Return the [x, y] coordinate for the center point of the cell that contains the specified text.  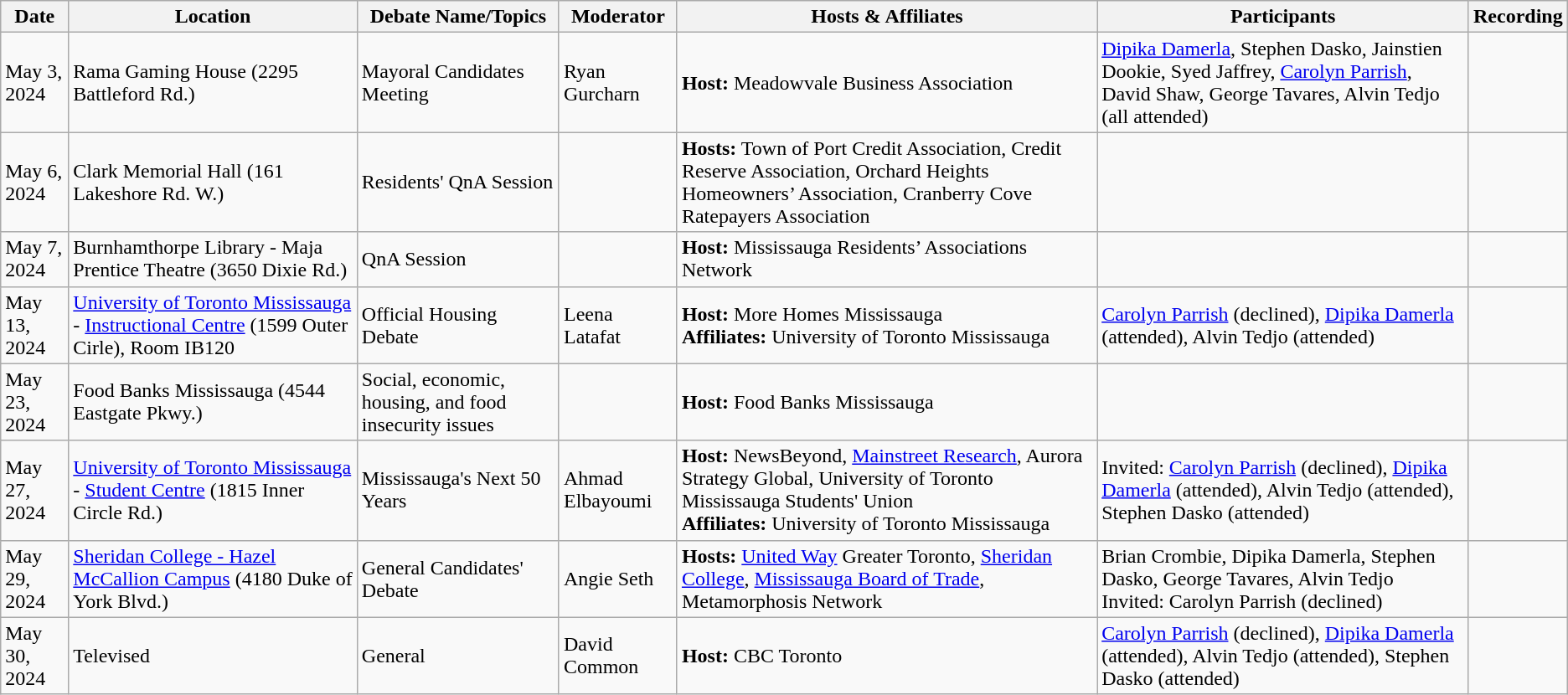
May 6, 2024 [35, 183]
Mississauga's Next 50 Years [457, 491]
May 7, 2024 [35, 260]
University of Toronto Mississauga - Student Centre (1815 Inner Circle Rd.) [213, 491]
Televised [213, 656]
Official Housing Debate [457, 325]
Date [35, 17]
Host: Mississauga Residents’ Associations Network [886, 260]
Burnhamthorpe Library - Maja Prentice Theatre (3650 Dixie Rd.) [213, 260]
University of Toronto Mississauga - Instructional Centre (1599 Outer Cirle), Room IB120 [213, 325]
Food Banks Mississauga (4544 Eastgate Pkwy.) [213, 402]
Hosts & Affiliates [886, 17]
Mayoral Candidates Meeting [457, 82]
May 3, 2024 [35, 82]
QnA Session [457, 260]
Recording [1518, 17]
May 23, 2024 [35, 402]
Rama Gaming House (2295 Battleford Rd.) [213, 82]
Invited: Carolyn Parrish (declined), Dipika Damerla (attended), Alvin Tedjo (attended), Stephen Dasko (attended) [1283, 491]
Host: More Homes MississaugaAffiliates: University of Toronto Mississauga [886, 325]
Host: CBC Toronto [886, 656]
Social, economic, housing, and food insecurity issues [457, 402]
General Candidates' Debate [457, 579]
May 29, 2024 [35, 579]
Hosts: Town of Port Credit Association, Credit Reserve Association, Orchard Heights Homeowners’ Association, Cranberry Cove Ratepayers Association [886, 183]
Location [213, 17]
Host: Food Banks Mississauga [886, 402]
Leena Latafat [618, 325]
Ahmad Elbayoumi [618, 491]
Carolyn Parrish (declined), Dipika Damerla (attended), Alvin Tedjo (attended) [1283, 325]
Dipika Damerla, Stephen Dasko, Jainstien Dookie, Syed Jaffrey, Carolyn Parrish, David Shaw, George Tavares, Alvin Tedjo (all attended) [1283, 82]
May 27, 2024 [35, 491]
Debate Name/Topics [457, 17]
Moderator [618, 17]
Hosts: United Way Greater Toronto, Sheridan College, Mississauga Board of Trade, Metamorphosis Network [886, 579]
Brian Crombie, Dipika Damerla, Stephen Dasko, George Tavares, Alvin TedjoInvited: Carolyn Parrish (declined) [1283, 579]
General [457, 656]
Participants [1283, 17]
Clark Memorial Hall (161 Lakeshore Rd. W.) [213, 183]
May 13, 2024 [35, 325]
Residents' QnA Session [457, 183]
May 30, 2024 [35, 656]
David Common [618, 656]
Ryan Gurcharn [618, 82]
Carolyn Parrish (declined), Dipika Damerla (attended), Alvin Tedjo (attended), Stephen Dasko (attended) [1283, 656]
Host: Meadowvale Business Association [886, 82]
Sheridan College - Hazel McCallion Campus (4180 Duke of York Blvd.) [213, 579]
Angie Seth [618, 579]
